Extract the [X, Y] coordinate from the center of the cell holding the provided text.  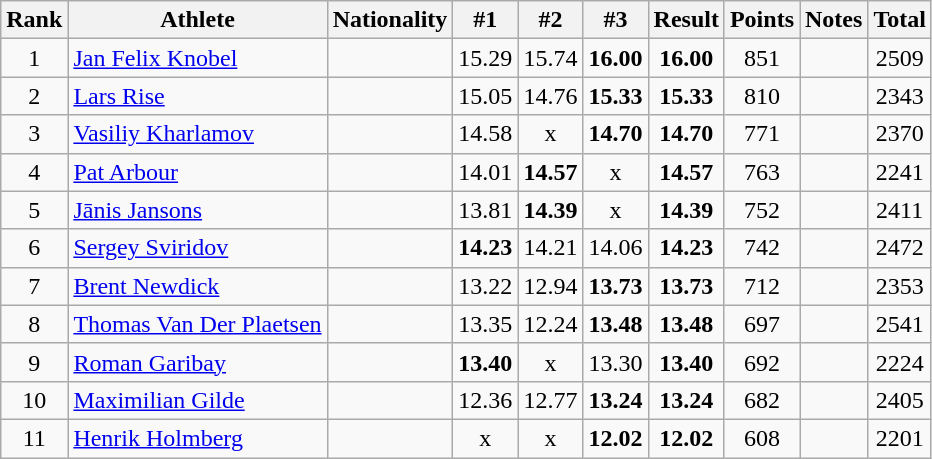
682 [762, 400]
2541 [900, 324]
Vasiliy Kharlamov [198, 134]
1 [34, 58]
742 [762, 248]
5 [34, 210]
13.35 [486, 324]
763 [762, 172]
810 [762, 96]
Athlete [198, 20]
14.06 [616, 248]
851 [762, 58]
Result [686, 20]
2201 [900, 438]
#1 [486, 20]
12.36 [486, 400]
771 [762, 134]
13.81 [486, 210]
#3 [616, 20]
6 [34, 248]
15.05 [486, 96]
11 [34, 438]
Thomas Van Der Plaetsen [198, 324]
12.94 [550, 286]
712 [762, 286]
Lars Rise [198, 96]
9 [34, 362]
692 [762, 362]
Brent Newdick [198, 286]
3 [34, 134]
2411 [900, 210]
14.21 [550, 248]
Nationality [390, 20]
13.22 [486, 286]
697 [762, 324]
#2 [550, 20]
2 [34, 96]
Maximilian Gilde [198, 400]
4 [34, 172]
Sergey Sviridov [198, 248]
2343 [900, 96]
10 [34, 400]
14.58 [486, 134]
Jan Felix Knobel [198, 58]
8 [34, 324]
2353 [900, 286]
Roman Garibay [198, 362]
752 [762, 210]
14.76 [550, 96]
2509 [900, 58]
Points [762, 20]
Jānis Jansons [198, 210]
2224 [900, 362]
Rank [34, 20]
7 [34, 286]
Total [900, 20]
2472 [900, 248]
15.29 [486, 58]
2241 [900, 172]
13.30 [616, 362]
12.77 [550, 400]
608 [762, 438]
15.74 [550, 58]
Pat Arbour [198, 172]
2405 [900, 400]
14.01 [486, 172]
Henrik Holmberg [198, 438]
2370 [900, 134]
12.24 [550, 324]
Notes [834, 20]
